Return the (X, Y) coordinate for the center point of the cell that contains the specified text.  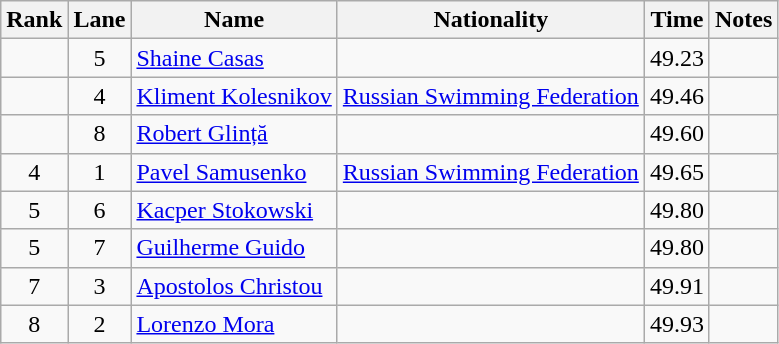
49.60 (676, 134)
Shaine Casas (234, 58)
Lorenzo Mora (234, 324)
Time (676, 20)
Notes (743, 20)
6 (100, 210)
Guilherme Guido (234, 248)
49.93 (676, 324)
49.91 (676, 286)
Name (234, 20)
Pavel Samusenko (234, 172)
49.23 (676, 58)
49.65 (676, 172)
3 (100, 286)
49.46 (676, 96)
Rank (34, 20)
Kliment Kolesnikov (234, 96)
Lane (100, 20)
Apostolos Christou (234, 286)
2 (100, 324)
Kacper Stokowski (234, 210)
Robert Glință (234, 134)
Nationality (490, 20)
1 (100, 172)
